For the text-containing cell, return its midpoint in [X, Y] coordinate format. 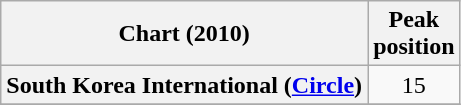
15 [414, 85]
South Korea International (Circle) [184, 85]
Peakposition [414, 34]
Chart (2010) [184, 34]
